Return the [X, Y] coordinate for the center point of the cell that contains the specified text.  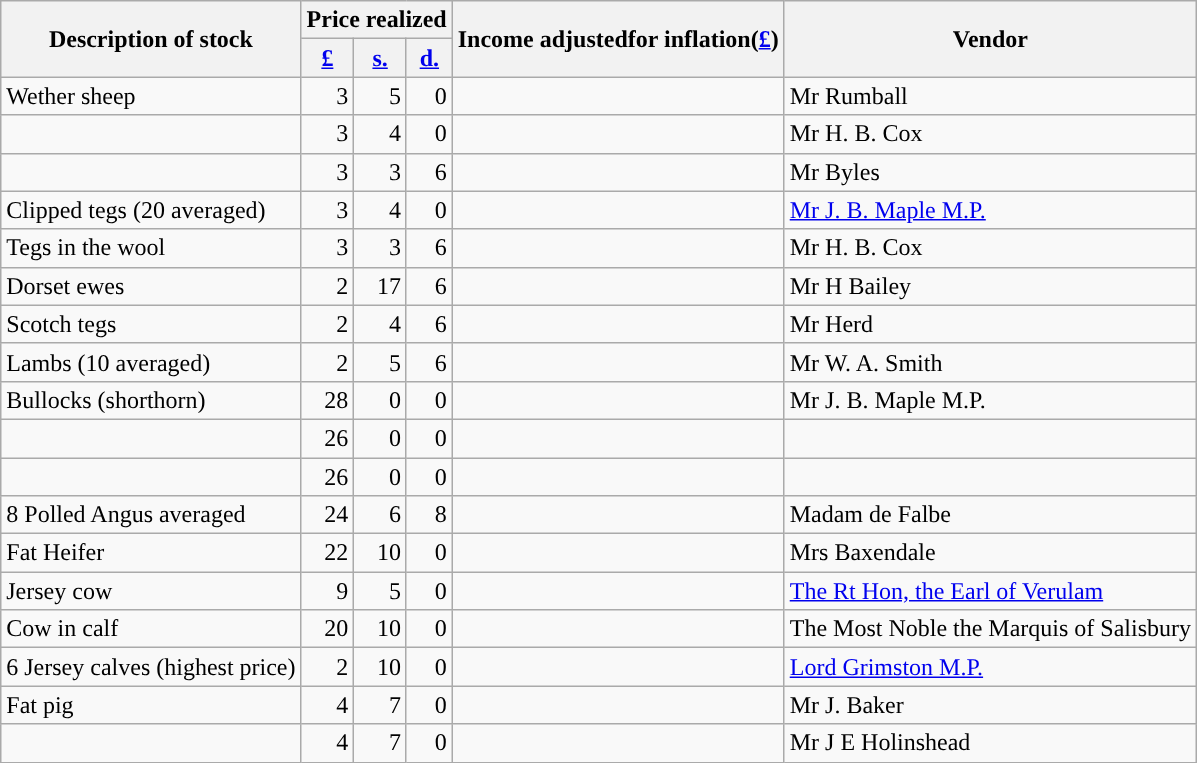
Mr J. Baker [990, 705]
8 Polled Angus averaged [151, 515]
28 [328, 400]
Mr W. A. Smith [990, 362]
Jersey cow [151, 591]
20 [328, 629]
Description of stock [151, 39]
£ [328, 58]
Lambs (10 averaged) [151, 362]
17 [380, 286]
Scotch tegs [151, 324]
Price realized [376, 20]
Mr J E Holinshead [990, 743]
Madam de Falbe [990, 515]
Tegs in the wool [151, 248]
Mr Rumball [990, 96]
s. [380, 58]
6 Jersey calves (highest price) [151, 667]
Mr H Bailey [990, 286]
22 [328, 553]
Clipped tegs (20 averaged) [151, 210]
Mrs Baxendale [990, 553]
Vendor [990, 39]
Mr Byles [990, 172]
Dorset ewes [151, 286]
Fat Heifer [151, 553]
Income adjustedfor inflation(£) [618, 39]
24 [328, 515]
The Most Noble the Marquis of Salisbury [990, 629]
Fat pig [151, 705]
d. [429, 58]
The Rt Hon, the Earl of Verulam [990, 591]
9 [328, 591]
Cow in calf [151, 629]
Lord Grimston M.P. [990, 667]
8 [429, 515]
Bullocks (shorthorn) [151, 400]
Wether sheep [151, 96]
Mr Herd [990, 324]
